Provide the [X, Y] coordinate of the cell's center where the given text is located.  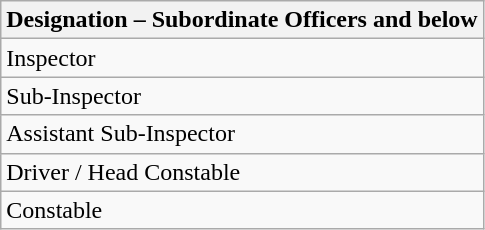
Assistant Sub-Inspector [242, 134]
Driver / Head Constable [242, 172]
Constable [242, 210]
Designation – Subordinate Officers and below [242, 20]
Inspector [242, 58]
Sub-Inspector [242, 96]
